Identify which cell holds the provided text, then report its (X, Y) central coordinate. 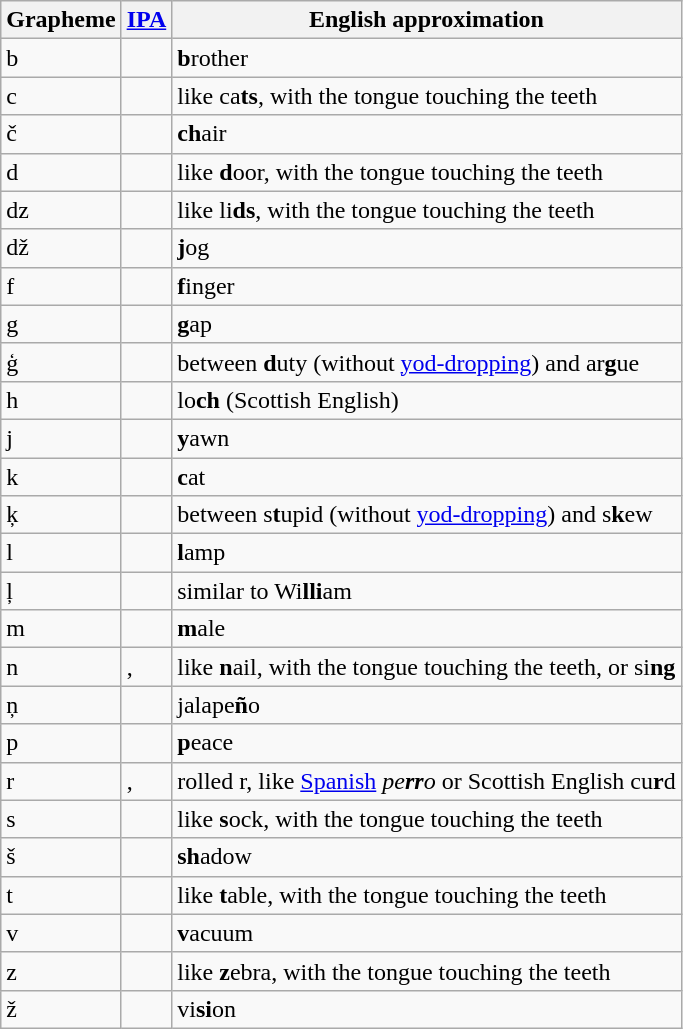
like lids, with the tongue touching the teeth (426, 210)
ņ (61, 705)
between stupid (without yod-dropping) and skew (426, 515)
like table, with the tongue touching the teeth (426, 895)
lamp (426, 553)
gap (426, 324)
like sock, with the tongue touching the teeth (426, 819)
like door, with the tongue touching the teeth (426, 172)
male (426, 629)
ķ (61, 515)
vacuum (426, 933)
chair (426, 134)
l (61, 553)
s (61, 819)
like zebra, with the tongue touching the teeth (426, 971)
shadow (426, 857)
yawn (426, 438)
d (61, 172)
c (61, 96)
č (61, 134)
r (61, 781)
p (61, 743)
rolled r, like Spanish perro or Scottish English curd (426, 781)
j (61, 438)
n (61, 667)
peace (426, 743)
cat (426, 477)
h (61, 400)
finger (426, 286)
loch (Scottish English) (426, 400)
ļ (61, 591)
IPA (146, 20)
z (61, 971)
dz (61, 210)
jog (426, 248)
brother (426, 58)
ž (61, 1009)
š (61, 857)
g (61, 324)
f (61, 286)
similar to William (426, 591)
vision (426, 1009)
between duty (without yod-dropping) and argue (426, 362)
v (61, 933)
b (61, 58)
like nail, with the tongue touching the teeth, or sing (426, 667)
ģ (61, 362)
m (61, 629)
English approximation (426, 20)
k (61, 477)
t (61, 895)
like cats, with the tongue touching the teeth (426, 96)
Grapheme (61, 20)
jalapeño (426, 705)
dž (61, 248)
